Extract the (X, Y) coordinate from the center of the cell holding the provided text.  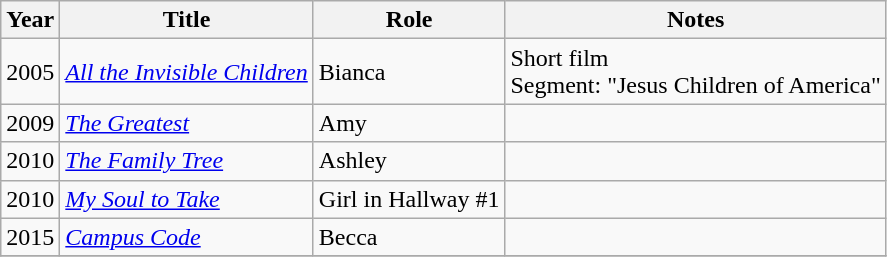
Title (186, 20)
2009 (30, 123)
Amy (409, 123)
Campus Code (186, 237)
Becca (409, 237)
Year (30, 20)
Role (409, 20)
Bianca (409, 72)
Ashley (409, 161)
The Greatest (186, 123)
My Soul to Take (186, 199)
Notes (696, 20)
All the Invisible Children (186, 72)
The Family Tree (186, 161)
2005 (30, 72)
Girl in Hallway #1 (409, 199)
2015 (30, 237)
Short filmSegment: "Jesus Children of America" (696, 72)
